Detect which cell encompasses the target text, then output its (X, Y) center coordinate. 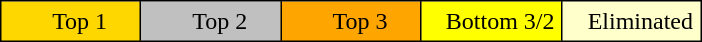
Bottom 3/2 (491, 21)
Eliminated (631, 21)
Top 3 (351, 21)
Top 1 (71, 21)
Top 2 (211, 21)
